From the cell containing the given text, extract its center point as (x, y) coordinate. 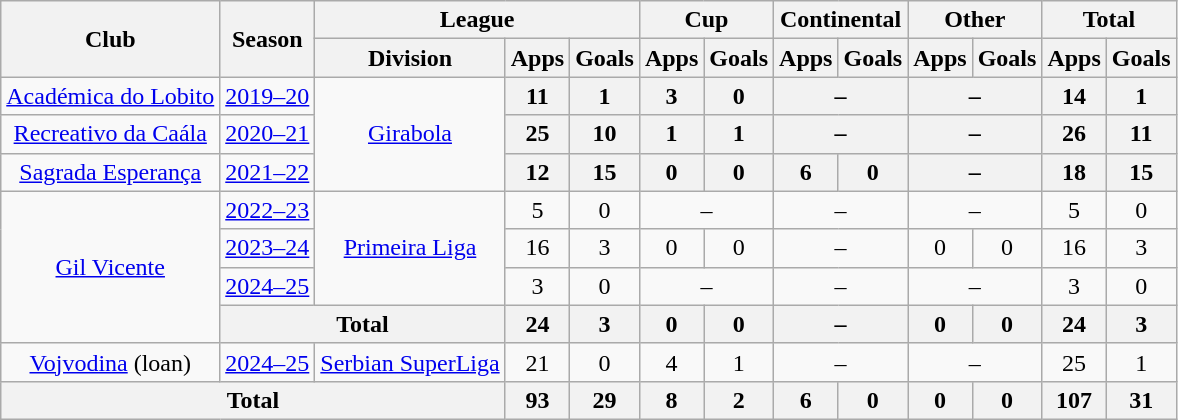
107 (1074, 400)
14 (1074, 96)
League (478, 20)
Cup (706, 20)
26 (1074, 134)
2 (739, 400)
8 (671, 400)
4 (671, 362)
Académica do Lobito (110, 96)
18 (1074, 172)
21 (537, 362)
Other (975, 20)
Division (410, 58)
12 (537, 172)
2023–24 (268, 248)
31 (1141, 400)
2021–22 (268, 172)
93 (537, 400)
2020–21 (268, 134)
Club (110, 39)
Vojvodina (loan) (110, 362)
10 (605, 134)
Season (268, 39)
Recreativo da Caála (110, 134)
2022–23 (268, 210)
Serbian SuperLiga (410, 362)
Girabola (410, 134)
Continental (841, 20)
Sagrada Esperança (110, 172)
Gil Vicente (110, 267)
29 (605, 400)
2019–20 (268, 96)
Primeira Liga (410, 248)
